Capture the cell that displays the provided text and extract its [x, y] central coordinate. 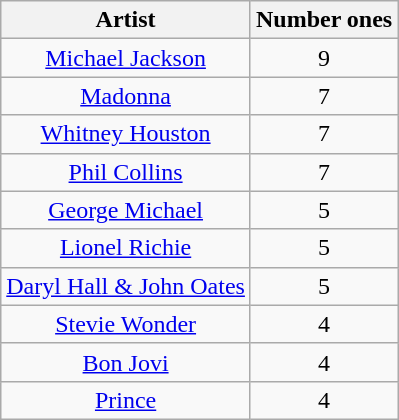
Bon Jovi [126, 362]
Number ones [324, 20]
Artist [126, 20]
Madonna [126, 96]
Phil Collins [126, 172]
Daryl Hall & John Oates [126, 286]
9 [324, 58]
Michael Jackson [126, 58]
George Michael [126, 210]
Stevie Wonder [126, 324]
Whitney Houston [126, 134]
Prince [126, 400]
Lionel Richie [126, 248]
